Pinpoint the cell where the given text exists, returning its [X, Y] midpoint coordinate. 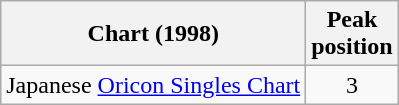
Peakposition [352, 34]
Chart (1998) [154, 34]
Japanese Oricon Singles Chart [154, 85]
3 [352, 85]
